Return [X, Y] of the center of cell containing provided text 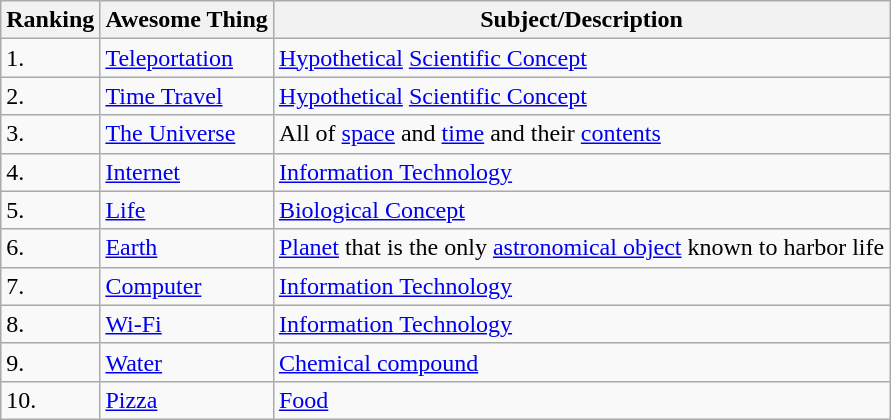
10. [50, 400]
Food [581, 400]
4. [50, 172]
7. [50, 286]
Teleportation [187, 58]
The Universe [187, 134]
Subject/Description [581, 20]
Earth [187, 248]
Water [187, 362]
6. [50, 248]
5. [50, 210]
8. [50, 324]
1. [50, 58]
3. [50, 134]
Ranking [50, 20]
All of space and time and their contents [581, 134]
Time Travel [187, 96]
Pizza [187, 400]
Biological Concept [581, 210]
Awesome Thing [187, 20]
Internet [187, 172]
Planet that is the only astronomical object known to harbor life [581, 248]
Chemical compound [581, 362]
Wi-Fi [187, 324]
Computer [187, 286]
2. [50, 96]
Life [187, 210]
9. [50, 362]
